Locate the cell with the specified text and output its [X, Y] center coordinate. 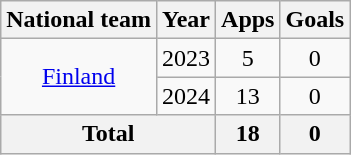
Goals [315, 20]
National team [79, 20]
2024 [186, 96]
2023 [186, 58]
Finland [79, 77]
Year [186, 20]
5 [248, 58]
13 [248, 96]
Total [108, 134]
18 [248, 134]
Apps [248, 20]
